Determine the (X, Y) coordinate at the center of the cell enclosing the given text.  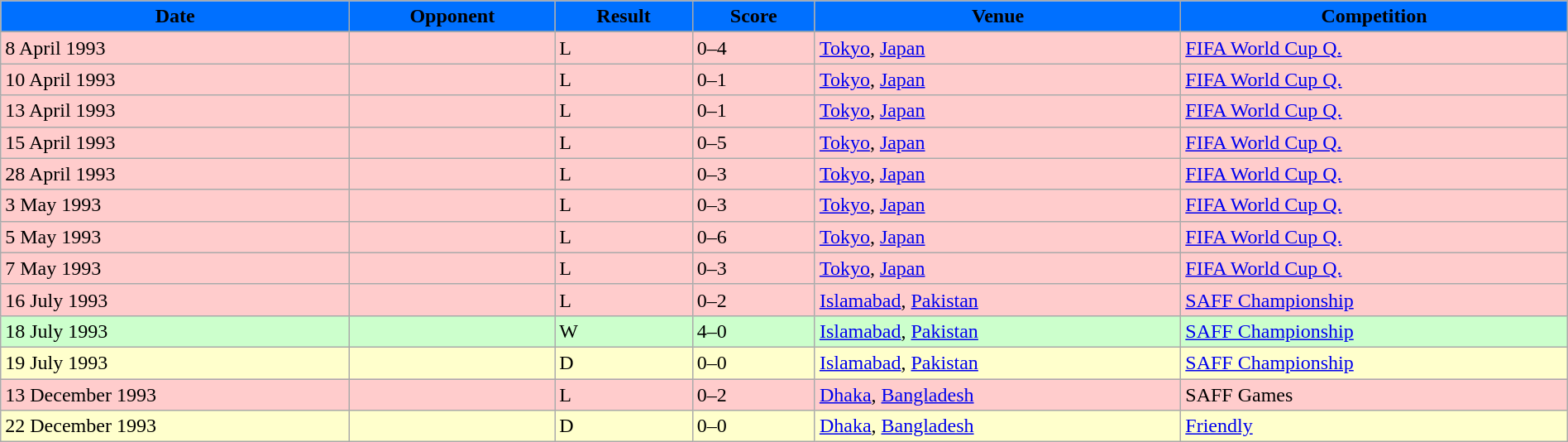
Date (175, 17)
0–4 (753, 48)
Competition (1374, 17)
5 May 1993 (175, 237)
18 July 1993 (175, 331)
Result (624, 17)
15 April 1993 (175, 142)
Score (753, 17)
16 July 1993 (175, 300)
13 April 1993 (175, 111)
3 May 1993 (175, 205)
0–6 (753, 237)
13 December 1993 (175, 395)
Opponent (452, 17)
28 April 1993 (175, 174)
7 May 1993 (175, 268)
8 April 1993 (175, 48)
0–5 (753, 142)
SAFF Games (1374, 395)
4–0 (753, 331)
10 April 1993 (175, 79)
19 July 1993 (175, 363)
Venue (997, 17)
22 December 1993 (175, 426)
Friendly (1374, 426)
W (624, 331)
